Search for the cell housing the specified text and yield its (x, y) center coordinate. 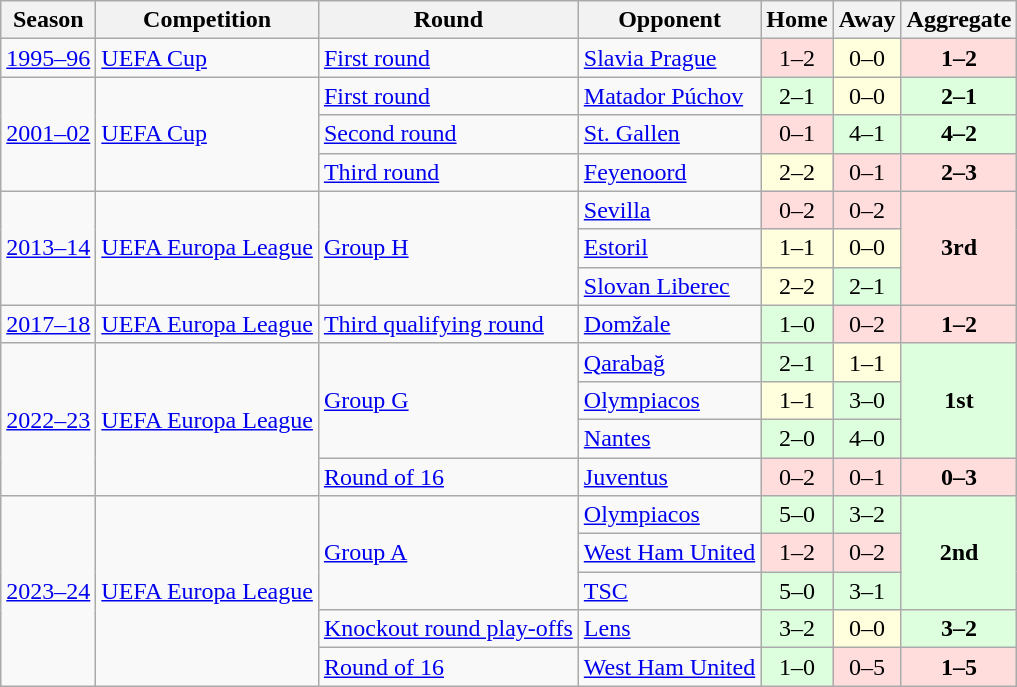
2023–24 (48, 591)
1st (959, 400)
Home (797, 20)
1–5 (959, 667)
Third round (448, 172)
Lens (669, 629)
Season (48, 20)
Knockout round play-offs (448, 629)
4–2 (959, 134)
2–3 (959, 172)
2nd (959, 553)
2017–18 (48, 324)
Matador Púchov (669, 96)
Estoril (669, 248)
Slovan Liberec (669, 286)
Domžale (669, 324)
Opponent (669, 20)
St. Gallen (669, 134)
Group A (448, 553)
2–0 (797, 438)
2013–14 (48, 248)
2022–23 (48, 419)
4–0 (867, 438)
Competition (208, 20)
Round (448, 20)
Sevilla (669, 210)
Nantes (669, 438)
Away (867, 20)
4–1 (867, 134)
Second round (448, 134)
Feyenoord (669, 172)
Slavia Prague (669, 58)
Third qualifying round (448, 324)
3–1 (867, 591)
1995–96 (48, 58)
2001–02 (48, 134)
TSC (669, 591)
Group H (448, 248)
3–0 (867, 400)
Qarabağ (669, 362)
0–3 (959, 477)
3rd (959, 248)
Aggregate (959, 20)
Group G (448, 400)
0–5 (867, 667)
Juventus (669, 477)
